Capture the cell that displays the provided text and extract its (x, y) central coordinate. 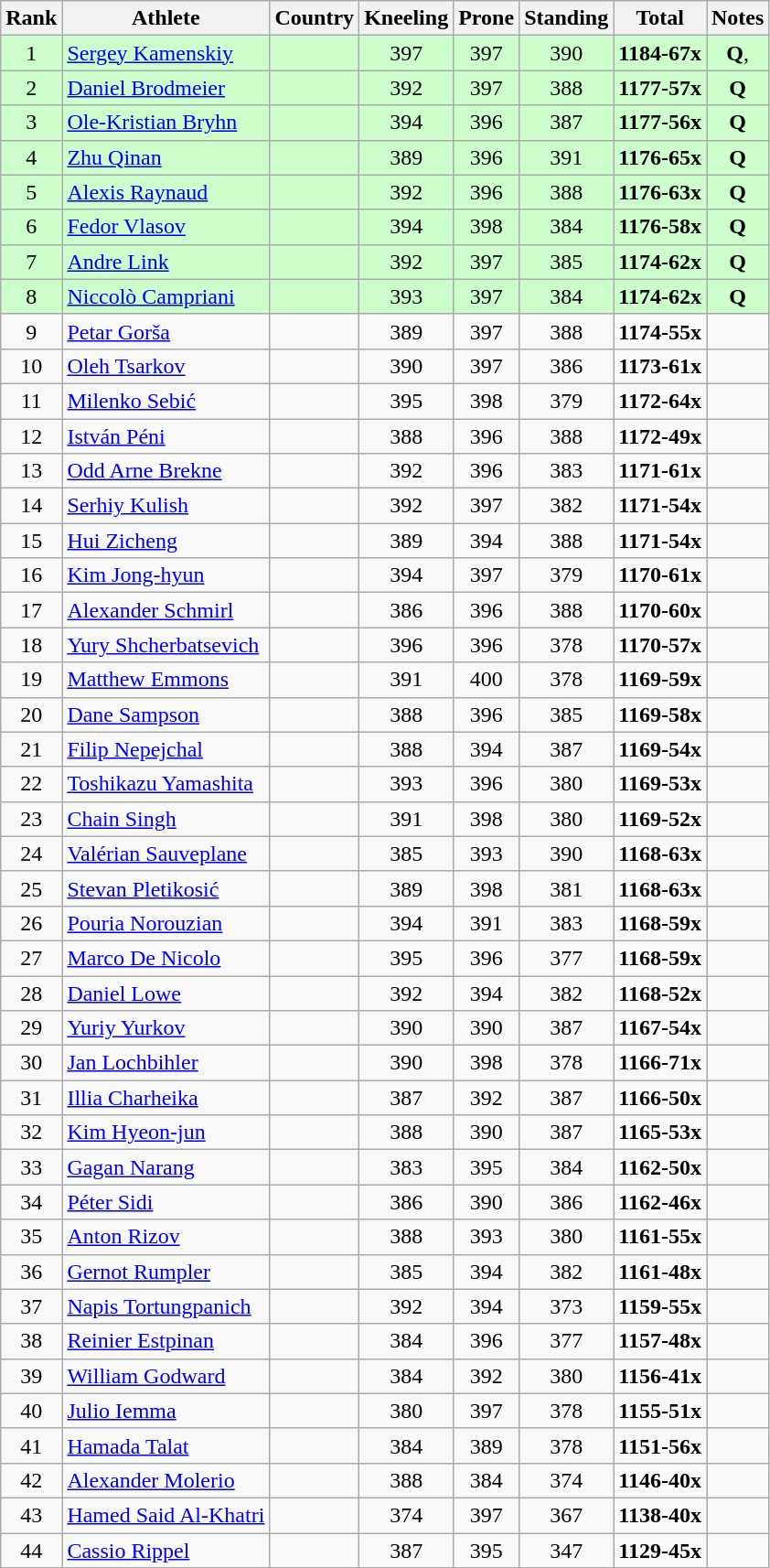
Alexander Molerio (166, 1480)
Alexis Raynaud (166, 192)
Dane Sampson (166, 714)
22 (31, 784)
1157-48x (660, 1341)
30 (31, 1063)
Kim Hyeon-jun (166, 1133)
1151-56x (660, 1445)
1176-65x (660, 157)
Napis Tortungpanich (166, 1306)
Julio Iemma (166, 1411)
Milenko Sebić (166, 401)
1169-52x (660, 819)
373 (567, 1306)
1170-60x (660, 610)
32 (31, 1133)
Valérian Sauveplane (166, 854)
1161-55x (660, 1237)
1169-54x (660, 749)
347 (567, 1551)
1177-56x (660, 123)
19 (31, 680)
40 (31, 1411)
1155-51x (660, 1411)
Prone (487, 18)
11 (31, 401)
1165-53x (660, 1133)
1174-55x (660, 331)
1176-58x (660, 227)
1129-45x (660, 1551)
29 (31, 1028)
1172-64x (660, 401)
39 (31, 1376)
38 (31, 1341)
Alexander Schmirl (166, 610)
Hamed Said Al-Khatri (166, 1515)
43 (31, 1515)
Niccolò Campriani (166, 296)
16 (31, 575)
Daniel Brodmeier (166, 88)
Yuriy Yurkov (166, 1028)
1162-50x (660, 1167)
Petar Gorša (166, 331)
1156-41x (660, 1376)
36 (31, 1272)
26 (31, 923)
Chain Singh (166, 819)
Pouria Norouzian (166, 923)
1168-52x (660, 993)
Stevan Pletikosić (166, 888)
17 (31, 610)
Toshikazu Yamashita (166, 784)
9 (31, 331)
Yury Shcherbatsevich (166, 645)
44 (31, 1551)
367 (567, 1515)
Daniel Lowe (166, 993)
1159-55x (660, 1306)
William Godward (166, 1376)
37 (31, 1306)
25 (31, 888)
Country (315, 18)
1171-61x (660, 471)
Oleh Tsarkov (166, 366)
1162-46x (660, 1202)
8 (31, 296)
Total (660, 18)
Andre Link (166, 262)
3 (31, 123)
21 (31, 749)
1176-63x (660, 192)
Zhu Qinan (166, 157)
Odd Arne Brekne (166, 471)
1138-40x (660, 1515)
Sergey Kamenskiy (166, 53)
7 (31, 262)
Notes (737, 18)
13 (31, 471)
41 (31, 1445)
2 (31, 88)
Athlete (166, 18)
14 (31, 506)
Kim Jong-hyun (166, 575)
Jan Lochbihler (166, 1063)
23 (31, 819)
Serhiy Kulish (166, 506)
15 (31, 541)
24 (31, 854)
Anton Rizov (166, 1237)
Hamada Talat (166, 1445)
31 (31, 1098)
1166-50x (660, 1098)
Ole-Kristian Bryhn (166, 123)
Fedor Vlasov (166, 227)
1161-48x (660, 1272)
1172-49x (660, 436)
1169-53x (660, 784)
1169-58x (660, 714)
5 (31, 192)
Standing (567, 18)
1166-71x (660, 1063)
Reinier Estpinan (166, 1341)
34 (31, 1202)
28 (31, 993)
42 (31, 1480)
Q, (737, 53)
4 (31, 157)
Hui Zicheng (166, 541)
Cassio Rippel (166, 1551)
20 (31, 714)
Rank (31, 18)
Gernot Rumpler (166, 1272)
István Péni (166, 436)
1173-61x (660, 366)
18 (31, 645)
Filip Nepejchal (166, 749)
1170-57x (660, 645)
1146-40x (660, 1480)
1184-67x (660, 53)
1177-57x (660, 88)
381 (567, 888)
1 (31, 53)
6 (31, 227)
1170-61x (660, 575)
1169-59x (660, 680)
27 (31, 958)
Péter Sidi (166, 1202)
10 (31, 366)
Kneeling (406, 18)
Marco De Nicolo (166, 958)
33 (31, 1167)
Matthew Emmons (166, 680)
400 (487, 680)
1167-54x (660, 1028)
35 (31, 1237)
Illia Charheika (166, 1098)
12 (31, 436)
Gagan Narang (166, 1167)
